From the cell containing the given text, extract its center point as (x, y) coordinate. 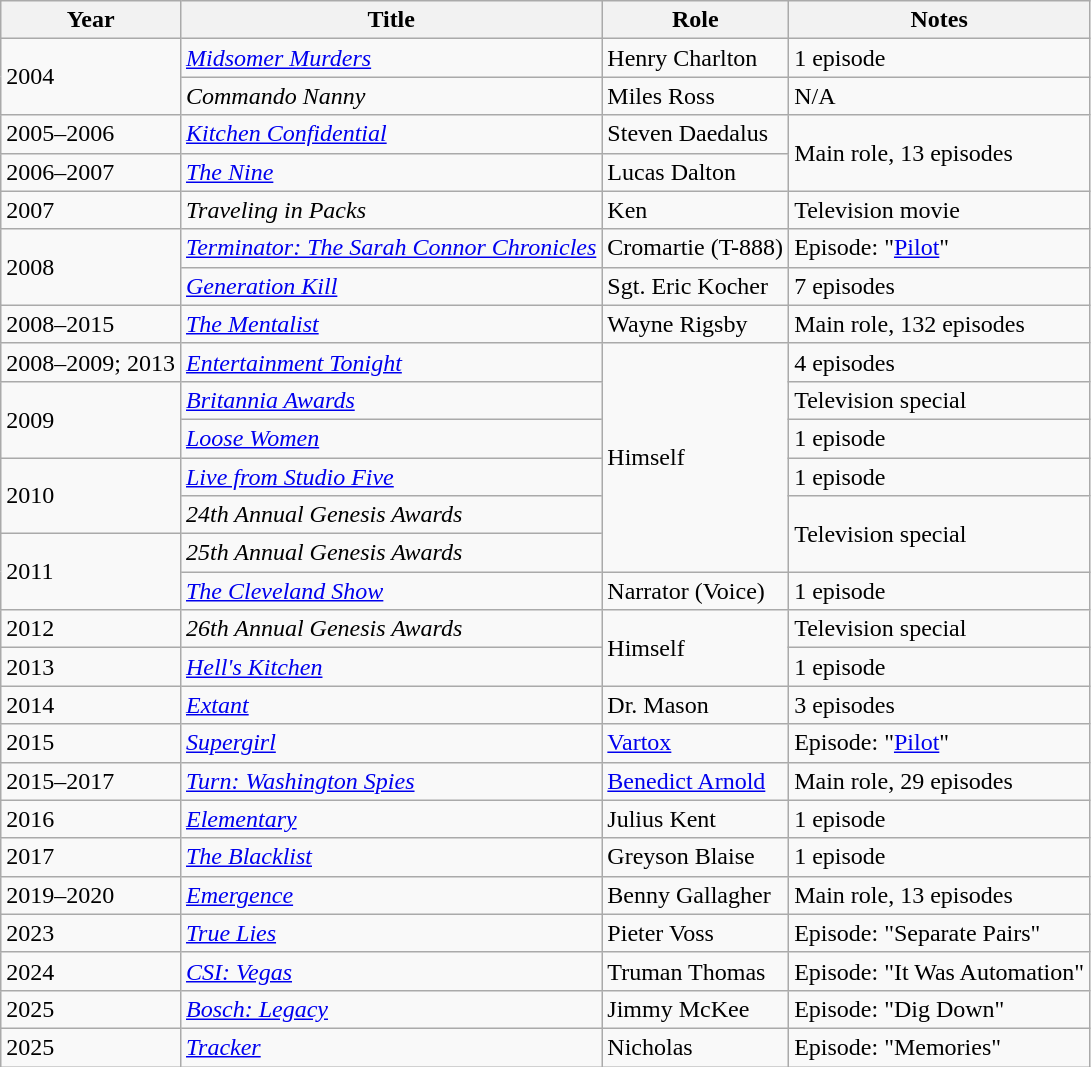
Jimmy McKee (696, 1009)
Terminator: The Sarah Connor Chronicles (390, 248)
25th Annual Genesis Awards (390, 553)
The Nine (390, 172)
Episode: "Separate Pairs" (940, 933)
2012 (91, 629)
Julius Kent (696, 819)
Episode: "It Was Automation" (940, 971)
Narrator (Voice) (696, 591)
7 episodes (940, 286)
3 episodes (940, 705)
Dr. Mason (696, 705)
26th Annual Genesis Awards (390, 629)
Episode: "Dig Down" (940, 1009)
Main role, 29 episodes (940, 781)
Supergirl (390, 743)
Notes (940, 20)
2007 (91, 210)
2011 (91, 572)
Greyson Blaise (696, 857)
Emergence (390, 895)
Steven Daedalus (696, 134)
Benedict Arnold (696, 781)
2016 (91, 819)
Midsomer Murders (390, 58)
Pieter Voss (696, 933)
4 episodes (940, 362)
Traveling in Packs (390, 210)
2004 (91, 77)
Episode: "Memories" (940, 1047)
Bosch: Legacy (390, 1009)
Live from Studio Five (390, 477)
True Lies (390, 933)
Cromartie (T-888) (696, 248)
Miles Ross (696, 96)
2015–2017 (91, 781)
2008 (91, 267)
2005–2006 (91, 134)
Britannia Awards (390, 400)
Ken (696, 210)
Kitchen Confidential (390, 134)
24th Annual Genesis Awards (390, 515)
2024 (91, 971)
Generation Kill (390, 286)
Extant (390, 705)
Entertainment Tonight (390, 362)
Commando Nanny (390, 96)
Nicholas (696, 1047)
Wayne Rigsby (696, 324)
Role (696, 20)
2014 (91, 705)
Main role, 132 episodes (940, 324)
The Mentalist (390, 324)
Television movie (940, 210)
Vartox (696, 743)
2017 (91, 857)
Tracker (390, 1047)
Henry Charlton (696, 58)
2008–2015 (91, 324)
Hell's Kitchen (390, 667)
N/A (940, 96)
2015 (91, 743)
Benny Gallagher (696, 895)
Sgt. Eric Kocher (696, 286)
2010 (91, 496)
2013 (91, 667)
2006–2007 (91, 172)
Lucas Dalton (696, 172)
Title (390, 20)
Loose Women (390, 438)
Turn: Washington Spies (390, 781)
Year (91, 20)
Truman Thomas (696, 971)
2008–2009; 2013 (91, 362)
2023 (91, 933)
The Cleveland Show (390, 591)
2009 (91, 419)
The Blacklist (390, 857)
2019–2020 (91, 895)
Elementary (390, 819)
CSI: Vegas (390, 971)
